Identify which cell holds the provided text, then report its (x, y) central coordinate. 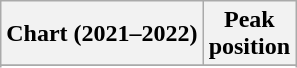
Peakposition (249, 34)
Chart (2021–2022) (102, 34)
